Output the (X, Y) coordinate of the center of the cell containing the given text.  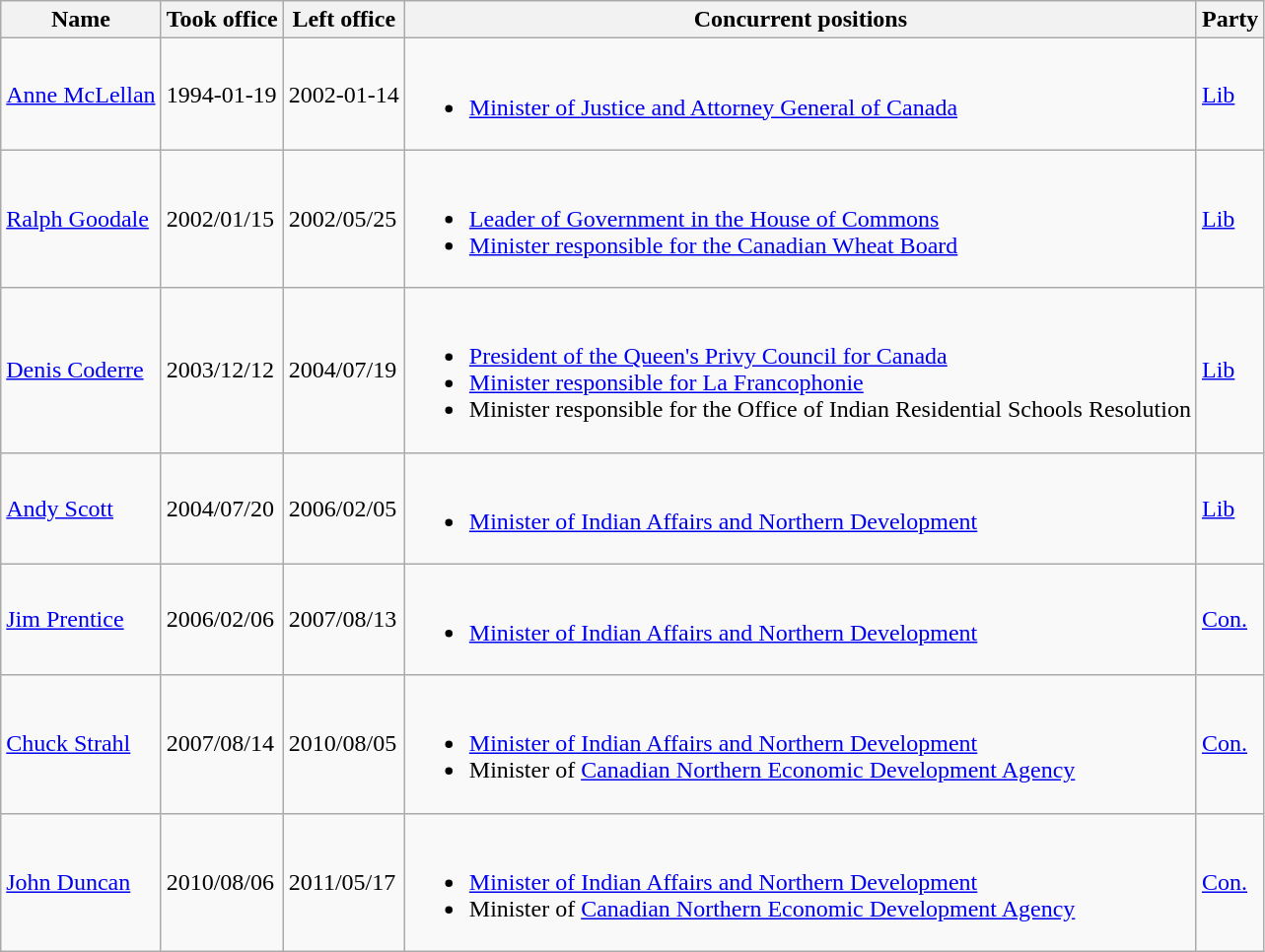
Denis Coderre (81, 371)
Andy Scott (81, 509)
2007/08/13 (343, 619)
Chuck Strahl (81, 744)
2011/05/17 (343, 882)
2010/08/05 (343, 744)
2002-01-14 (343, 95)
Concurrent positions (801, 20)
John Duncan (81, 882)
Leader of Government in the House of CommonsMinister responsible for the Canadian Wheat Board (801, 219)
2010/08/06 (222, 882)
Ralph Goodale (81, 219)
Jim Prentice (81, 619)
2007/08/14 (222, 744)
Left office (343, 20)
2002/05/25 (343, 219)
2006/02/06 (222, 619)
2003/12/12 (222, 371)
2004/07/20 (222, 509)
Minister of Justice and Attorney General of Canada (801, 95)
2004/07/19 (343, 371)
Name (81, 20)
2002/01/15 (222, 219)
Took office (222, 20)
Party (1230, 20)
2006/02/05 (343, 509)
1994-01-19 (222, 95)
Anne McLellan (81, 95)
